Return the [X, Y] coordinate for the center point of the cell that contains the specified text.  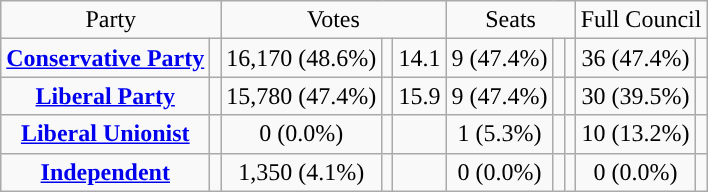
Votes [334, 20]
30 (39.5%) [636, 96]
15,780 (47.4%) [302, 96]
1,350 (4.1%) [302, 172]
36 (47.4%) [636, 58]
15.9 [420, 96]
10 (13.2%) [636, 134]
Party [111, 20]
Seats [510, 20]
Liberal Unionist [106, 134]
14.1 [420, 58]
Liberal Party [106, 96]
Full Council [641, 20]
1 (5.3%) [500, 134]
Conservative Party [106, 58]
16,170 (48.6%) [302, 58]
Independent [106, 172]
